Locate the cell with the specified text and output its [x, y] center coordinate. 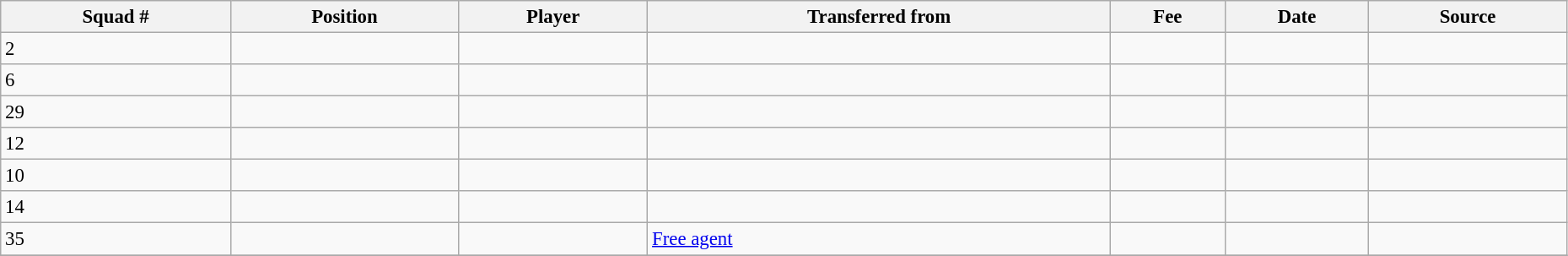
14 [116, 207]
Date [1296, 17]
Position [344, 17]
6 [116, 80]
10 [116, 176]
Transferred from [879, 17]
12 [116, 144]
Player [553, 17]
Fee [1167, 17]
Source [1468, 17]
29 [116, 112]
Squad # [116, 17]
2 [116, 49]
Free agent [879, 239]
35 [116, 239]
